Pinpoint the cell where the given text exists, returning its (X, Y) midpoint coordinate. 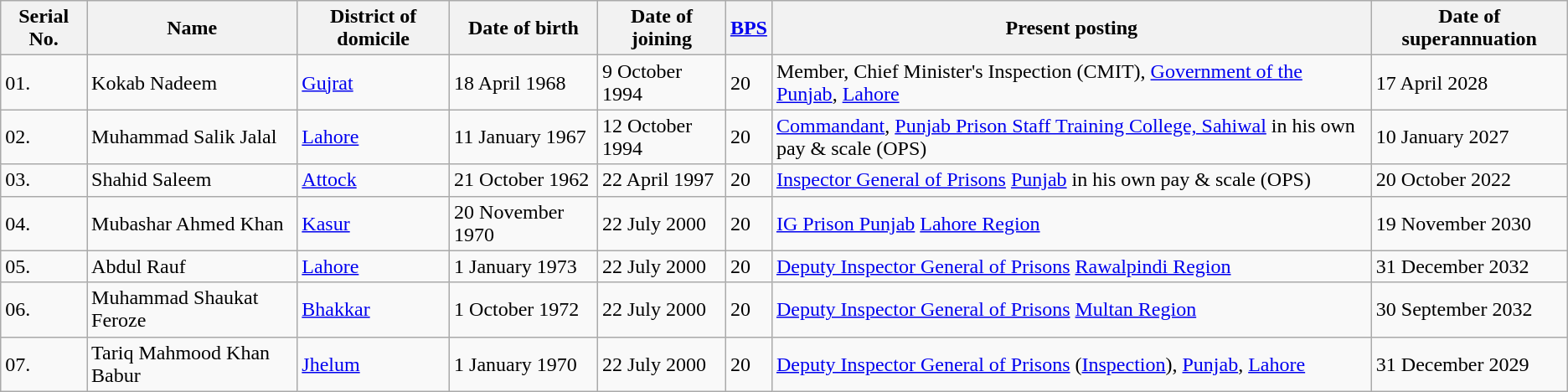
Kokab Nadeem (193, 82)
Name (193, 28)
Kasur (374, 223)
Gujrat (374, 82)
18 April 1968 (524, 82)
03. (44, 180)
10 January 2027 (1469, 137)
17 April 2028 (1469, 82)
22 April 1997 (662, 180)
31 December 2032 (1469, 266)
1 January 1973 (524, 266)
19 November 2030 (1469, 223)
Member, Chief Minister's Inspection (CMIT), Government of the Punjab, Lahore (1071, 82)
04. (44, 223)
Attock (374, 180)
20 November 1970 (524, 223)
06. (44, 310)
Muhammad Shaukat Feroze (193, 310)
05. (44, 266)
Shahid Saleem (193, 180)
Inspector General of Prisons Punjab in his own pay & scale (OPS) (1071, 180)
1 October 1972 (524, 310)
11 January 1967 (524, 137)
1 January 1970 (524, 364)
Commandant, Punjab Prison Staff Training College, Sahiwal in his own pay & scale (OPS) (1071, 137)
30 September 2032 (1469, 310)
Date of joining (662, 28)
9 October 1994 (662, 82)
Present posting (1071, 28)
12 October 1994 (662, 137)
IG Prison Punjab Lahore Region (1071, 223)
Bhakkar (374, 310)
District of domicile (374, 28)
Muhammad Salik Jalal (193, 137)
21 October 1962 (524, 180)
07. (44, 364)
BPS (749, 28)
Jhelum (374, 364)
Deputy Inspector General of Prisons (Inspection), Punjab, Lahore (1071, 364)
Date of birth (524, 28)
Tariq Mahmood Khan Babur (193, 364)
02. (44, 137)
Serial No. (44, 28)
Deputy Inspector General of Prisons Multan Region (1071, 310)
Mubashar Ahmed Khan (193, 223)
01. (44, 82)
20 October 2022 (1469, 180)
Date of superannuation (1469, 28)
Deputy Inspector General of Prisons Rawalpindi Region (1071, 266)
Abdul Rauf (193, 266)
31 December 2029 (1469, 364)
